For the text-containing cell, return its midpoint in [x, y] coordinate format. 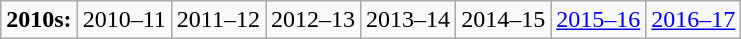
2011–12 [218, 20]
2015–16 [598, 20]
2014–15 [504, 20]
2013–14 [408, 20]
2010s: [39, 20]
2010–11 [124, 20]
2012–13 [314, 20]
2016–17 [694, 20]
